Extract the [x, y] coordinate from the center of the cell holding the provided text.  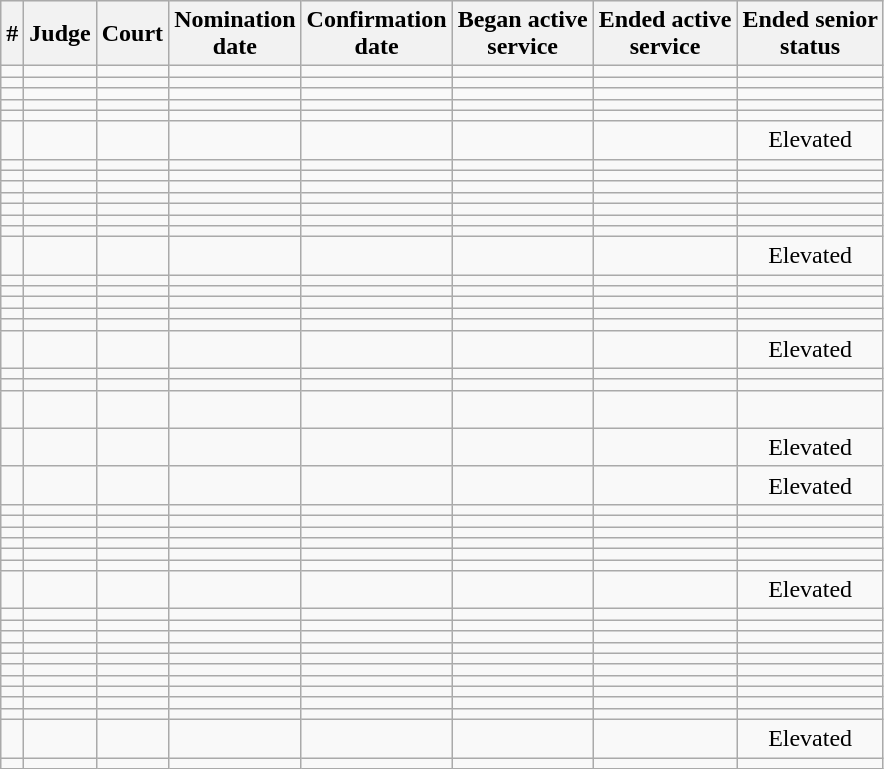
# [12, 34]
Judge [60, 34]
Nominationdate [235, 34]
Began activeservice [522, 34]
Confirmationdate [376, 34]
Ended activeservice [665, 34]
Ended seniorstatus [810, 34]
Court [132, 34]
